Return the [X, Y] coordinate for the center point of the cell that contains the specified text.  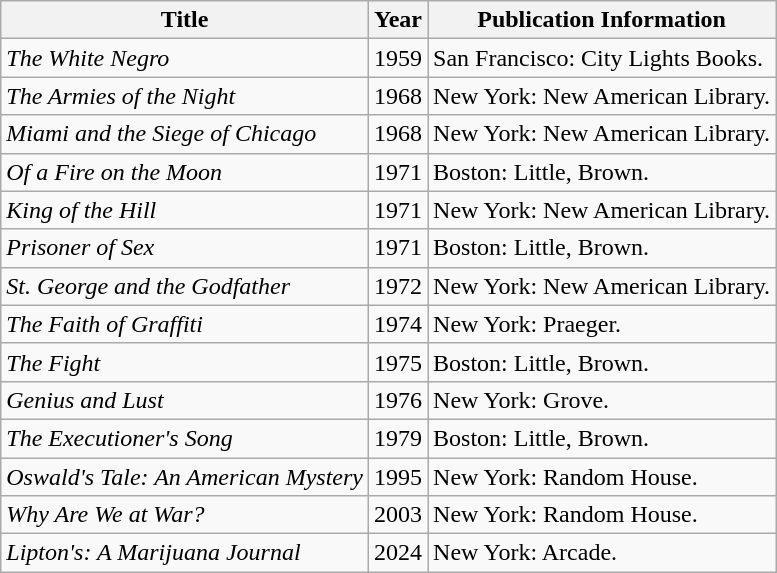
1974 [398, 324]
The Faith of Graffiti [185, 324]
Miami and the Siege of Chicago [185, 134]
St. George and the Godfather [185, 286]
New York: Grove. [602, 400]
Of a Fire on the Moon [185, 172]
1995 [398, 477]
The Executioner's Song [185, 438]
Title [185, 20]
Why Are We at War? [185, 515]
1979 [398, 438]
Prisoner of Sex [185, 248]
2024 [398, 553]
Year [398, 20]
1975 [398, 362]
Publication Information [602, 20]
New York: Arcade. [602, 553]
The Armies of the Night [185, 96]
King of the Hill [185, 210]
Lipton's: A Marijuana Journal [185, 553]
2003 [398, 515]
The Fight [185, 362]
Oswald's Tale: An American Mystery [185, 477]
1976 [398, 400]
San Francisco: City Lights Books. [602, 58]
1959 [398, 58]
New York: Praeger. [602, 324]
1972 [398, 286]
The White Negro [185, 58]
Genius and Lust [185, 400]
